From the cell containing the given text, extract its center point as (x, y) coordinate. 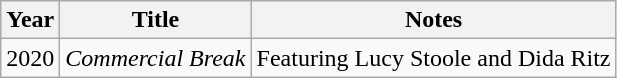
Title (156, 20)
Commercial Break (156, 58)
Featuring Lucy Stoole and Dida Ritz (434, 58)
Notes (434, 20)
2020 (30, 58)
Year (30, 20)
